Extract the [x, y] coordinate from the center of the cell holding the provided text.  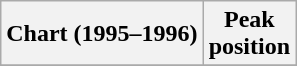
Peakposition [249, 34]
Chart (1995–1996) [102, 34]
